Scan for the cell matching the given text and deliver its (X, Y) coordinate at center. 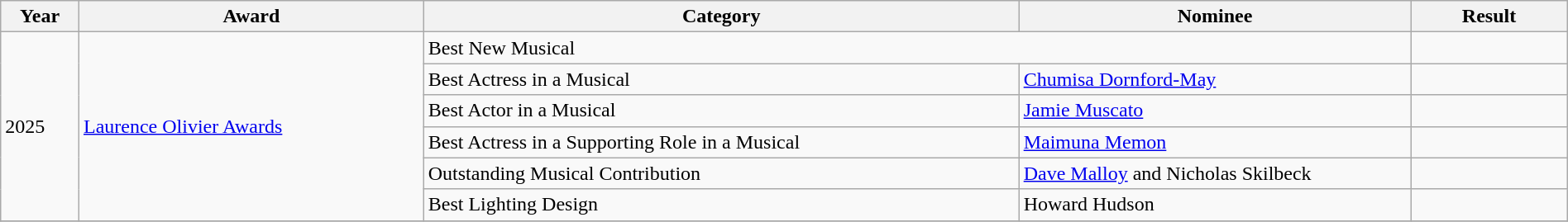
Dave Malloy and Nicholas Skilbeck (1215, 173)
Best Lighting Design (721, 205)
Chumisa Dornford-May (1215, 79)
Outstanding Musical Contribution (721, 173)
Best New Musical (917, 48)
Year (40, 17)
Best Actress in a Supporting Role in a Musical (721, 142)
Best Actor in a Musical (721, 111)
Howard Hudson (1215, 205)
Nominee (1215, 17)
Best Actress in a Musical (721, 79)
Category (721, 17)
Maimuna Memon (1215, 142)
Laurence Olivier Awards (251, 126)
Award (251, 17)
2025 (40, 126)
Jamie Muscato (1215, 111)
Result (1489, 17)
